Identify which cell holds the provided text, then report its [x, y] central coordinate. 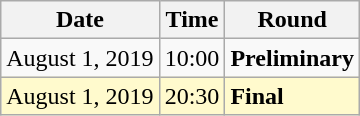
Round [292, 20]
Preliminary [292, 58]
10:00 [192, 58]
Date [80, 20]
Time [192, 20]
20:30 [192, 96]
Final [292, 96]
